Provide the [X, Y] coordinate of the cell's center where the given text is located.  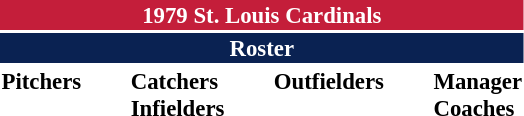
Roster [262, 48]
1979 St. Louis Cardinals [262, 15]
